From the cell containing the given text, extract its center point as (x, y) coordinate. 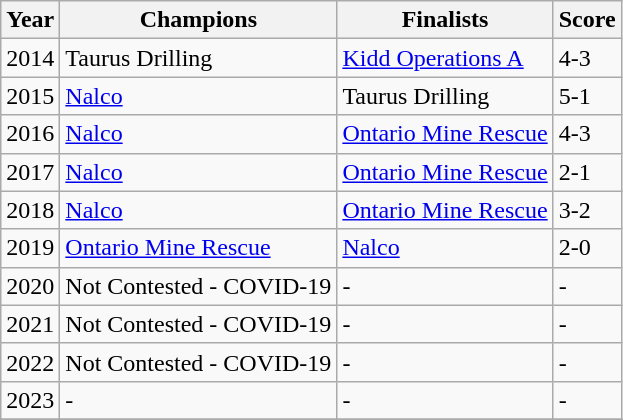
Finalists (445, 20)
2018 (30, 210)
3-2 (587, 210)
2020 (30, 286)
5-1 (587, 96)
2014 (30, 58)
Score (587, 20)
2021 (30, 324)
2-1 (587, 172)
2-0 (587, 248)
2015 (30, 96)
2023 (30, 400)
2016 (30, 134)
Kidd Operations A (445, 58)
2017 (30, 172)
2022 (30, 362)
Year (30, 20)
2019 (30, 248)
Champions (198, 20)
